Search for the cell housing the specified text and yield its (x, y) center coordinate. 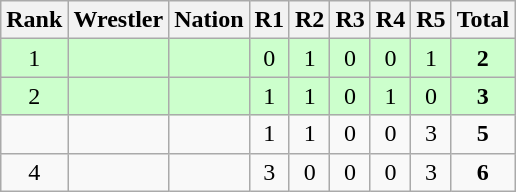
R1 (269, 20)
Wrestler (118, 20)
6 (483, 172)
4 (34, 172)
Total (483, 20)
5 (483, 134)
Rank (34, 20)
R4 (390, 20)
Nation (209, 20)
R5 (431, 20)
R2 (309, 20)
R3 (350, 20)
